Locate the cell with the specified text and output its [x, y] center coordinate. 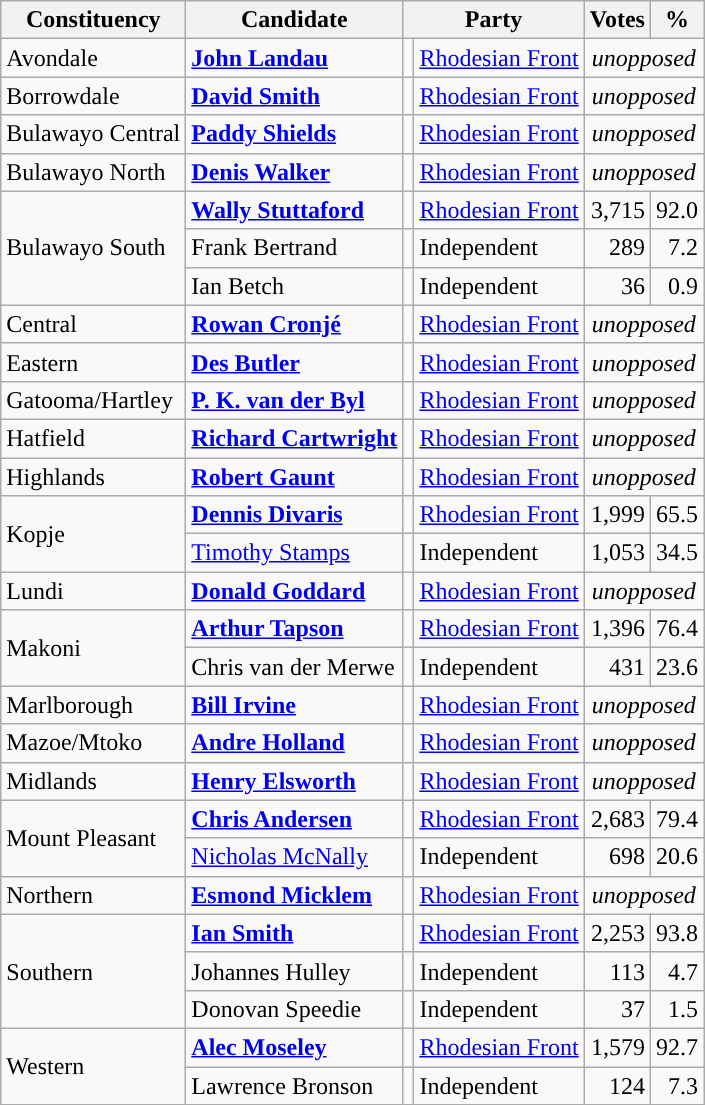
Lundi [94, 591]
37 [617, 1009]
Frank Bertrand [294, 248]
Chris Andersen [294, 819]
Esmond Micklem [294, 895]
% [676, 20]
P. K. van der Byl [294, 400]
20.6 [676, 857]
431 [617, 667]
Dennis Divaris [294, 515]
1,053 [617, 553]
David Smith [294, 96]
124 [617, 1085]
0.9 [676, 286]
Bulawayo North [94, 172]
Robert Gaunt [294, 477]
Candidate [294, 20]
Arthur Tapson [294, 629]
Western [94, 1066]
Highlands [94, 477]
698 [617, 857]
7.3 [676, 1085]
Midlands [94, 781]
1,579 [617, 1047]
92.7 [676, 1047]
1,999 [617, 515]
Bulawayo South [94, 248]
65.5 [676, 515]
Southern [94, 971]
Rowan Cronjé [294, 324]
Paddy Shields [294, 134]
93.8 [676, 933]
Avondale [94, 58]
Mazoe/Mtoko [94, 743]
John Landau [294, 58]
Mount Pleasant [94, 838]
Bill Irvine [294, 705]
Chris van der Merwe [294, 667]
1,396 [617, 629]
Henry Elsworth [294, 781]
3,715 [617, 210]
Andre Holland [294, 743]
Johannes Hulley [294, 971]
Bulawayo Central [94, 134]
Donald Goddard [294, 591]
23.6 [676, 667]
Lawrence Bronson [294, 1085]
Timothy Stamps [294, 553]
Hatfield [94, 438]
Kopje [94, 534]
Makoni [94, 648]
76.4 [676, 629]
2,253 [617, 933]
Eastern [94, 362]
Denis Walker [294, 172]
Alec Moseley [294, 1047]
34.5 [676, 553]
92.0 [676, 210]
113 [617, 971]
Central [94, 324]
Marlborough [94, 705]
Ian Betch [294, 286]
289 [617, 248]
Donovan Speedie [294, 1009]
4.7 [676, 971]
2,683 [617, 819]
1.5 [676, 1009]
Nicholas McNally [294, 857]
Borrowdale [94, 96]
36 [617, 286]
Wally Stuttaford [294, 210]
Northern [94, 895]
Party [494, 20]
79.4 [676, 819]
7.2 [676, 248]
Richard Cartwright [294, 438]
Constituency [94, 20]
Ian Smith [294, 933]
Votes [617, 20]
Gatooma/Hartley [94, 400]
Des Butler [294, 362]
